Detect which cell encompasses the target text, then output its (X, Y) center coordinate. 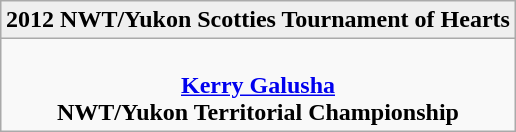
Kerry Galusha NWT/Yukon Territorial Championship (258, 85)
2012 NWT/Yukon Scotties Tournament of Hearts (258, 20)
